Return (x, y) of the center of cell containing provided text 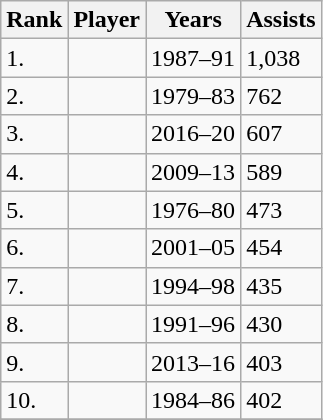
454 (281, 248)
430 (281, 324)
435 (281, 286)
8. (34, 324)
1976–80 (194, 210)
9. (34, 362)
7. (34, 286)
1979–83 (194, 96)
403 (281, 362)
1,038 (281, 58)
589 (281, 172)
2016–20 (194, 134)
473 (281, 210)
1987–91 (194, 58)
1994–98 (194, 286)
Years (194, 20)
5. (34, 210)
10. (34, 400)
2. (34, 96)
Rank (34, 20)
6. (34, 248)
1984–86 (194, 400)
607 (281, 134)
2001–05 (194, 248)
Assists (281, 20)
1. (34, 58)
Player (107, 20)
2009–13 (194, 172)
2013–16 (194, 362)
402 (281, 400)
762 (281, 96)
4. (34, 172)
1991–96 (194, 324)
3. (34, 134)
